Provide the (X, Y) coordinate of the cell's center where the given text is located.  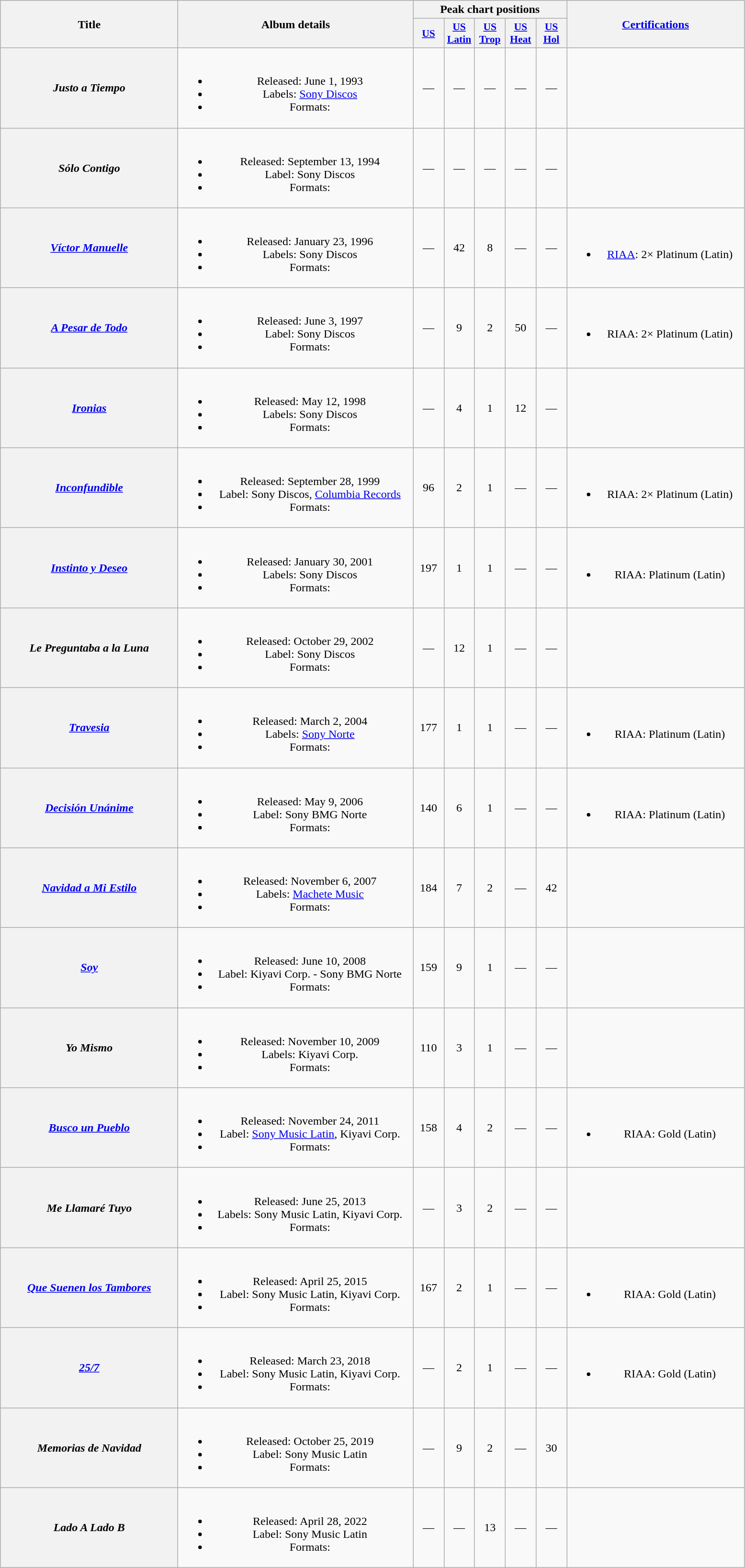
US Hol (551, 34)
Released: June 1, 1993Labels: Sony DiscosFormats: (296, 88)
Navidad a Mi Estilo (89, 888)
Yo Mismo (89, 1048)
Released: June 25, 2013Labels: Sony Music Latin, Kiyavi Corp.Formats: (296, 1207)
8 (490, 248)
US Trop (490, 34)
Album details (296, 24)
Released: September 28, 1999Label: Sony Discos, Columbia RecordsFormats: (296, 487)
13 (490, 1527)
96 (429, 487)
Soy (89, 968)
Le Preguntaba a la Luna (89, 647)
Released: May 12, 1998Labels: Sony DiscosFormats: (296, 408)
167 (429, 1288)
Released: June 3, 1997Label: Sony DiscosFormats: (296, 327)
Sólo Contigo (89, 168)
Released: January 23, 1996Labels: Sony DiscosFormats: (296, 248)
Ironias (89, 408)
50 (520, 327)
Released: April 28, 2022Label: Sony Music LatinFormats: (296, 1527)
Released: September 13, 1994Label: Sony DiscosFormats: (296, 168)
US Latin (459, 34)
US (429, 34)
Busco un Pueblo (89, 1128)
158 (429, 1128)
184 (429, 888)
Travesia (89, 728)
Released: October 29, 2002Label: Sony DiscosFormats: (296, 647)
7 (459, 888)
Justo a Tiempo (89, 88)
110 (429, 1048)
159 (429, 968)
Inconfundible (89, 487)
A Pesar de Todo (89, 327)
Released: April 25, 2015Label: Sony Music Latin, Kiyavi Corp.Formats: (296, 1288)
177 (429, 728)
6 (459, 808)
Released: January 30, 2001Labels: Sony DiscosFormats: (296, 568)
197 (429, 568)
140 (429, 808)
Released: October 25, 2019Label: Sony Music LatinFormats: (296, 1448)
Decisión Unánime (89, 808)
Me Llamaré Tuyo (89, 1207)
25/7 (89, 1367)
Lado A Lado B (89, 1527)
Released: June 10, 2008Label: Kiyavi Corp. - Sony BMG NorteFormats: (296, 968)
Released: November 24, 2011Label: Sony Music Latin, Kiyavi Corp.Formats: (296, 1128)
Released: November 6, 2007Labels: Machete MusicFormats: (296, 888)
Title (89, 24)
Víctor Manuelle (89, 248)
Released: November 10, 2009Labels: Kiyavi Corp.Formats: (296, 1048)
Peak chart positions (490, 10)
Instinto y Deseo (89, 568)
Que Suenen los Tambores (89, 1288)
30 (551, 1448)
Released: March 2, 2004Labels: Sony NorteFormats: (296, 728)
Released: May 9, 2006Label: Sony BMG NorteFormats: (296, 808)
US Heat (520, 34)
Released: March 23, 2018Label: Sony Music Latin, Kiyavi Corp.Formats: (296, 1367)
Memorias de Navidad (89, 1448)
Certifications (656, 24)
